Return (x, y) of the center of cell containing provided text 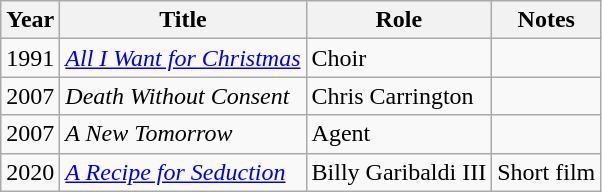
Title (183, 20)
Notes (546, 20)
Choir (399, 58)
Short film (546, 172)
Year (30, 20)
1991 (30, 58)
A Recipe for Seduction (183, 172)
Billy Garibaldi III (399, 172)
Chris Carrington (399, 96)
2020 (30, 172)
Agent (399, 134)
Death Without Consent (183, 96)
Role (399, 20)
All I Want for Christmas (183, 58)
A New Tomorrow (183, 134)
